Output the [X, Y] coordinate of the center of the cell containing the given text.  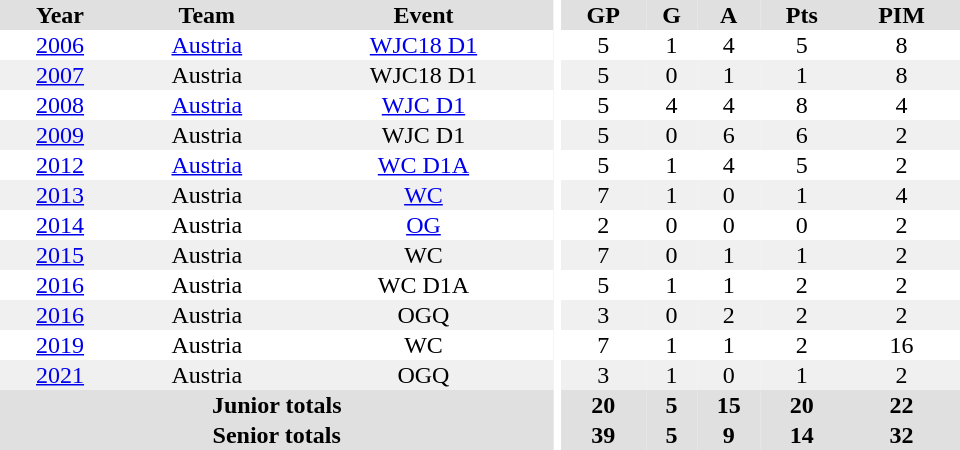
Team [206, 15]
39 [603, 435]
2019 [60, 345]
Junior totals [276, 405]
16 [902, 345]
2014 [60, 225]
2013 [60, 195]
2009 [60, 135]
2012 [60, 165]
PIM [902, 15]
2006 [60, 45]
OG [424, 225]
Year [60, 15]
GP [603, 15]
15 [729, 405]
2007 [60, 75]
22 [902, 405]
32 [902, 435]
2008 [60, 105]
Event [424, 15]
Senior totals [276, 435]
9 [729, 435]
Pts [802, 15]
2015 [60, 255]
A [729, 15]
2021 [60, 375]
14 [802, 435]
G [672, 15]
